Identify which cell holds the provided text, then report its [X, Y] central coordinate. 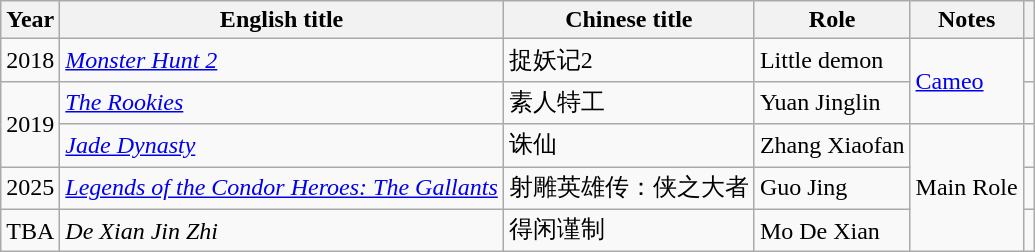
Monster Hunt 2 [282, 60]
素人特工 [628, 102]
De Xian Jin Zhi [282, 230]
Year [30, 20]
Yuan Jinglin [832, 102]
Main Role [966, 188]
Jade Dynasty [282, 146]
Chinese title [628, 20]
Guo Jing [832, 188]
捉妖记2 [628, 60]
诛仙 [628, 146]
Little demon [832, 60]
2025 [30, 188]
2019 [30, 124]
得闲谨制 [628, 230]
Notes [966, 20]
Cameo [966, 82]
English title [282, 20]
Legends of the Condor Heroes: The Gallants [282, 188]
Mo De Xian [832, 230]
Role [832, 20]
The Rookies [282, 102]
Zhang Xiaofan [832, 146]
射雕英雄传：侠之大者 [628, 188]
TBA [30, 230]
2018 [30, 60]
